Provide the [X, Y] coordinate of the cell's center where the given text is located.  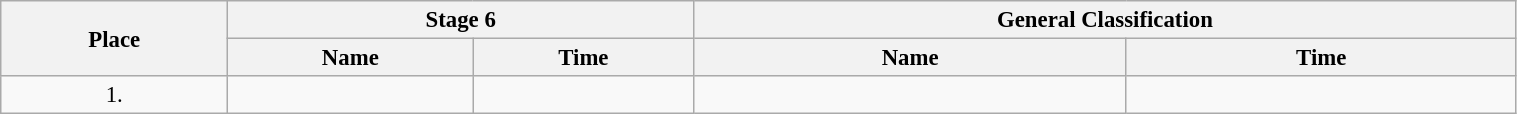
Stage 6 [461, 20]
Place [114, 38]
1. [114, 95]
General Classification [1105, 20]
